For the text-containing cell, return its midpoint in [x, y] coordinate format. 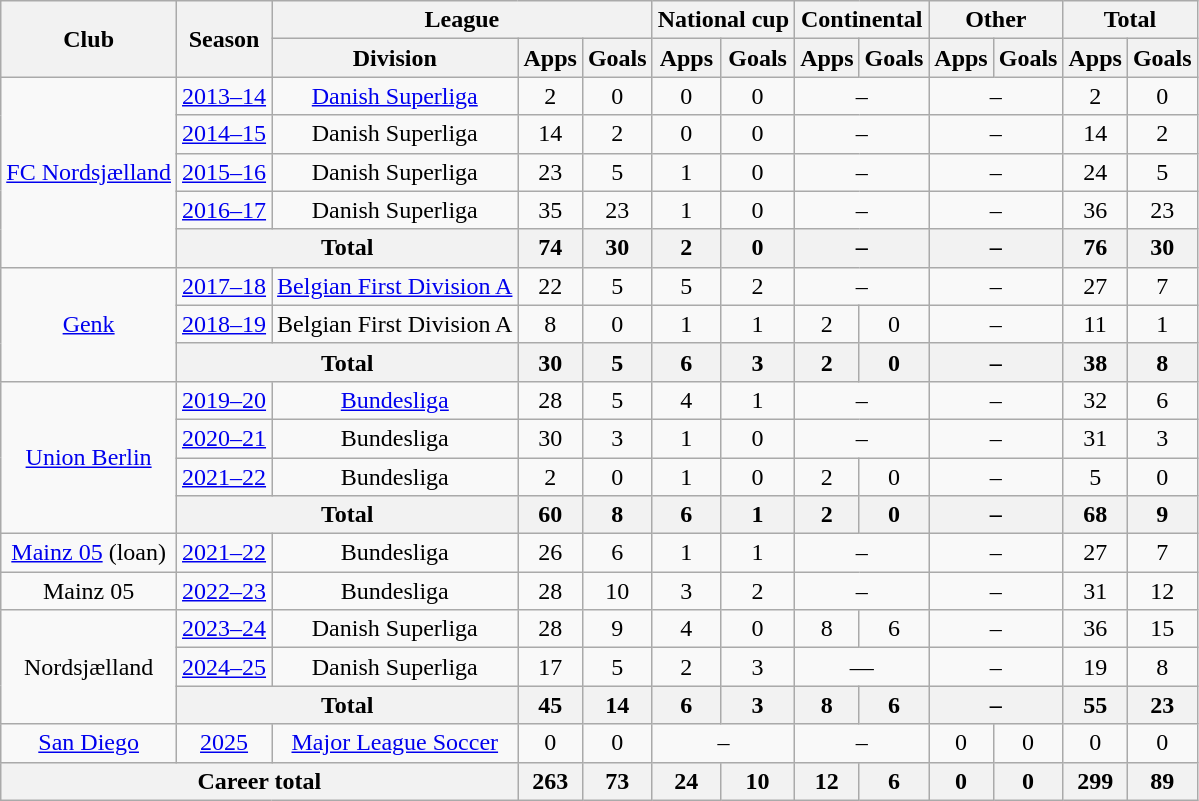
35 [550, 210]
2018–19 [224, 324]
263 [550, 781]
— [862, 667]
299 [1095, 781]
Club [89, 39]
Season [224, 39]
National cup [723, 20]
FC Nordsjælland [89, 172]
2020–21 [224, 438]
2019–20 [224, 400]
2015–16 [224, 172]
2013–14 [224, 96]
Major League Soccer [395, 743]
76 [1095, 248]
11 [1095, 324]
38 [1095, 362]
89 [1162, 781]
Genk [89, 324]
San Diego [89, 743]
Union Berlin [89, 457]
17 [550, 667]
60 [550, 515]
73 [617, 781]
2023–24 [224, 629]
68 [1095, 515]
22 [550, 286]
2025 [224, 743]
32 [1095, 400]
15 [1162, 629]
Career total [260, 781]
2017–18 [224, 286]
2014–15 [224, 134]
Continental [862, 20]
26 [550, 553]
45 [550, 705]
Nordsjælland [89, 667]
2016–17 [224, 210]
Division [395, 58]
League [462, 20]
2024–25 [224, 667]
19 [1095, 667]
Mainz 05 (loan) [89, 553]
Other [996, 20]
Mainz 05 [89, 591]
2022–23 [224, 591]
55 [1095, 705]
74 [550, 248]
